Extract the (x, y) coordinate from the center of the cell holding the provided text.  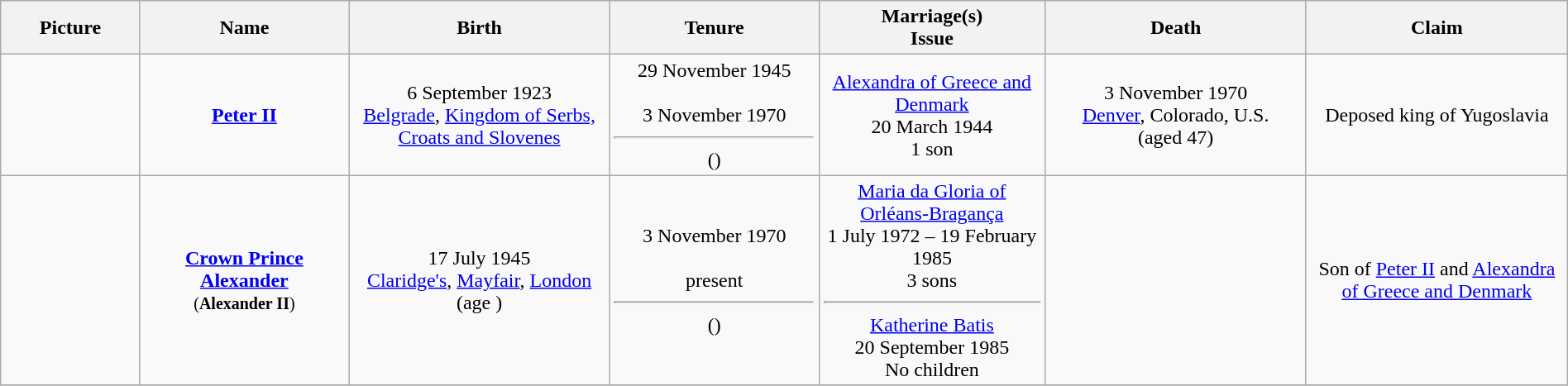
Son of Peter II and Alexandra of Greece and Denmark (1437, 280)
Picture (70, 28)
Marriage(s)Issue (932, 28)
6 September 1923Belgrade, Kingdom of Serbs, Croats and Slovenes (480, 115)
Alexandra of Greece and Denmark20 March 19441 son (932, 115)
3 November 1970Denver, Colorado, U.S.(aged 47) (1176, 115)
Peter II (245, 115)
Birth (480, 28)
17 July 1945Claridge's, Mayfair, London(age ) (480, 280)
29 November 19453 November 1970() (715, 115)
3 November 1970present() (715, 280)
Maria da Gloria of Orléans-Bragança1 July 1972 – 19 February 19853 sonsKatherine Batis20 September 1985No children (932, 280)
Crown Prince Alexander(Alexander II) (245, 280)
Name (245, 28)
Tenure (715, 28)
Death (1176, 28)
Deposed king of Yugoslavia (1437, 115)
Claim (1437, 28)
